Output the [x, y] coordinate of the center of the cell containing the given text.  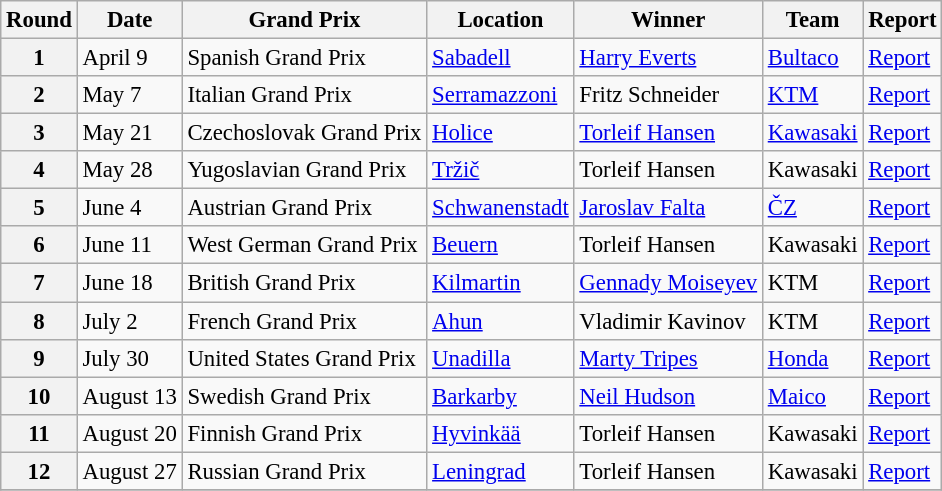
Beuern [500, 245]
Austrian Grand Prix [304, 208]
Barkarby [500, 396]
Neil Hudson [668, 396]
West German Grand Prix [304, 245]
Vladimir Kavinov [668, 321]
Round [39, 20]
July 30 [130, 358]
1 [39, 58]
Date [130, 20]
7 [39, 283]
Winner [668, 20]
Unadilla [500, 358]
Grand Prix [304, 20]
Honda [812, 358]
Russian Grand Prix [304, 471]
Fritz Schneider [668, 95]
Spanish Grand Prix [304, 58]
British Grand Prix [304, 283]
May 7 [130, 95]
12 [39, 471]
May 28 [130, 170]
10 [39, 396]
United States Grand Prix [304, 358]
June 11 [130, 245]
11 [39, 433]
Bultaco [812, 58]
Italian Grand Prix [304, 95]
French Grand Prix [304, 321]
Swedish Grand Prix [304, 396]
Team [812, 20]
June 4 [130, 208]
June 18 [130, 283]
Hyvinkää [500, 433]
Leningrad [500, 471]
Tržič [500, 170]
2 [39, 95]
Jaroslav Falta [668, 208]
August 20 [130, 433]
6 [39, 245]
Serramazzoni [500, 95]
Marty Tripes [668, 358]
ČZ [812, 208]
Sabadell [500, 58]
Ahun [500, 321]
3 [39, 133]
Maico [812, 396]
Harry Everts [668, 58]
5 [39, 208]
9 [39, 358]
May 21 [130, 133]
Schwanenstadt [500, 208]
Kilmartin [500, 283]
4 [39, 170]
August 13 [130, 396]
Location [500, 20]
Czechoslovak Grand Prix [304, 133]
Yugoslavian Grand Prix [304, 170]
8 [39, 321]
August 27 [130, 471]
April 9 [130, 58]
Holice [500, 133]
July 2 [130, 321]
Gennady Moiseyev [668, 283]
Finnish Grand Prix [304, 433]
